Return the [x, y] coordinate for the center point of the cell that contains the specified text.  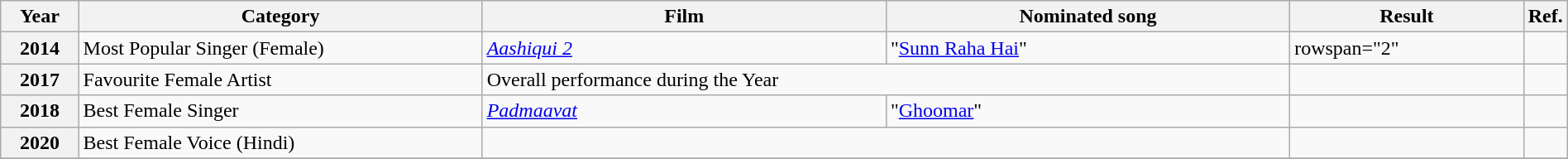
"Ghoomar" [1088, 111]
Most Popular Singer (Female) [280, 48]
Category [280, 17]
Best Female Voice (Hindi) [280, 142]
Aashiqui 2 [684, 48]
Ref. [1545, 17]
2020 [40, 142]
Favourite Female Artist [280, 79]
Overall performance during the Year [887, 79]
Nominated song [1088, 17]
2018 [40, 111]
"Sunn Raha Hai" [1088, 48]
Padmaavat [684, 111]
2017 [40, 79]
rowspan="2" [1407, 48]
Result [1407, 17]
Year [40, 17]
Film [684, 17]
Best Female Singer [280, 111]
2014 [40, 48]
